Extract the (x, y) coordinate from the center of the cell holding the provided text.  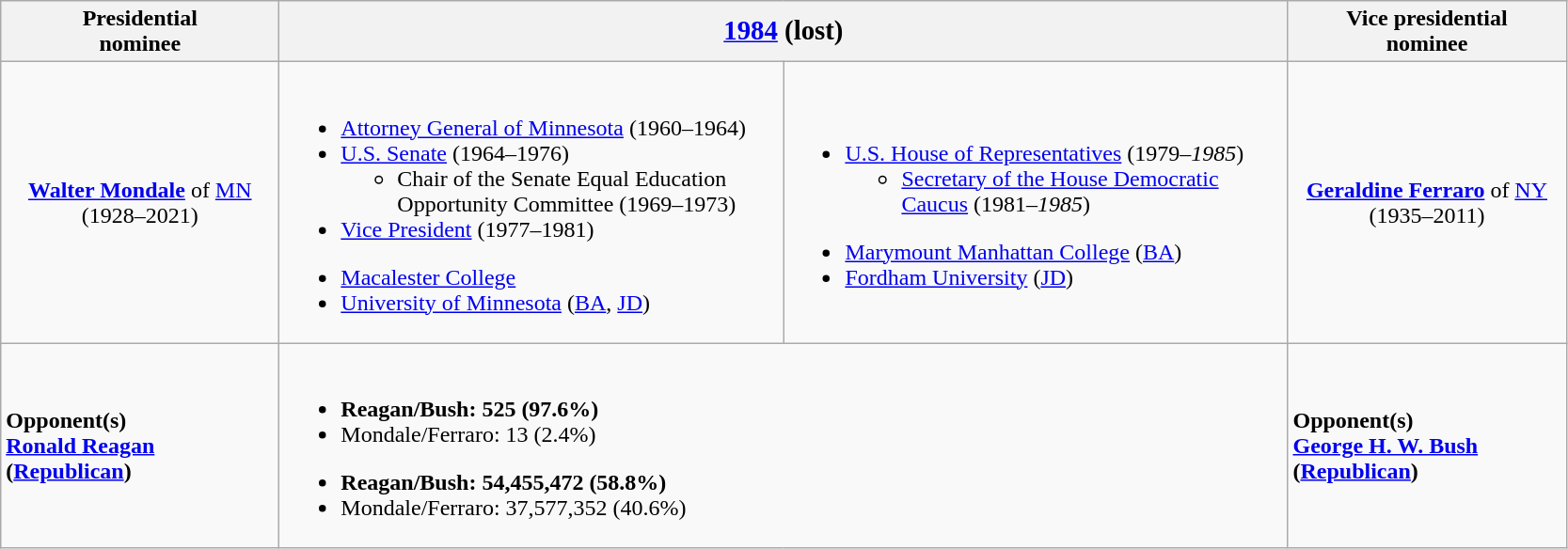
Opponent(s)Ronald Reagan (Republican) (140, 446)
Vice presidentialnominee (1427, 32)
Opponent(s)George H. W. Bush (Republican) (1427, 446)
1984 (lost) (784, 32)
Walter Mondale of MN(1928–2021) (140, 203)
Geraldine Ferraro of NY(1935–2011) (1427, 203)
Reagan/Bush: 525 (97.6%)Mondale/Ferraro: 13 (2.4%)Reagan/Bush: 54,455,472 (58.8%)Mondale/Ferraro: 37,577,352 (40.6%) (784, 446)
Presidentialnominee (140, 32)
U.S. House of Representatives (1979–1985)Secretary of the House Democratic Caucus (1981–1985)Marymount Manhattan College (BA)Fordham University (JD) (1036, 203)
